Detect which cell encompasses the target text, then output its (X, Y) center coordinate. 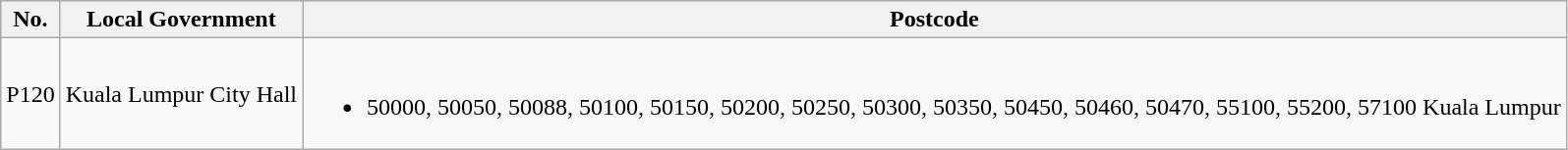
Local Government (181, 20)
50000, 50050, 50088, 50100, 50150, 50200, 50250, 50300, 50350, 50450, 50460, 50470, 55100, 55200, 57100 Kuala Lumpur (935, 94)
Kuala Lumpur City Hall (181, 94)
P120 (30, 94)
No. (30, 20)
Postcode (935, 20)
